From the cell containing the given text, extract its center point as [x, y] coordinate. 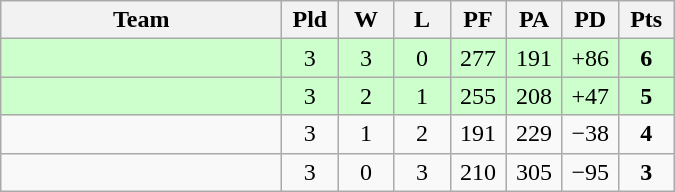
−38 [590, 134]
229 [534, 134]
4 [646, 134]
6 [646, 58]
−95 [590, 172]
Pts [646, 20]
277 [478, 58]
5 [646, 96]
210 [478, 172]
PA [534, 20]
+47 [590, 96]
305 [534, 172]
PF [478, 20]
Team [142, 20]
255 [478, 96]
Pld [310, 20]
L [422, 20]
+86 [590, 58]
208 [534, 96]
PD [590, 20]
W [366, 20]
